For the text-containing cell, return its midpoint in [X, Y] coordinate format. 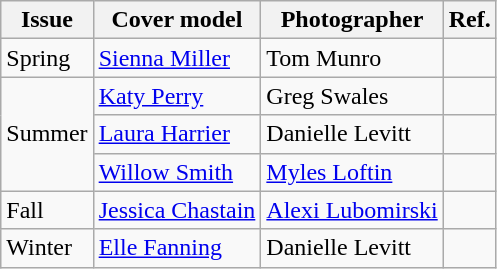
Jessica Chastain [177, 210]
Willow Smith [177, 172]
Greg Swales [352, 96]
Winter [47, 248]
Cover model [177, 20]
Laura Harrier [177, 134]
Elle Fanning [177, 248]
Summer [47, 134]
Katy Perry [177, 96]
Sienna Miller [177, 58]
Ref. [470, 20]
Issue [47, 20]
Photographer [352, 20]
Alexi Lubomirski [352, 210]
Fall [47, 210]
Spring [47, 58]
Myles Loftin [352, 172]
Tom Munro [352, 58]
